Extract the [x, y] coordinate from the center of the cell holding the provided text.  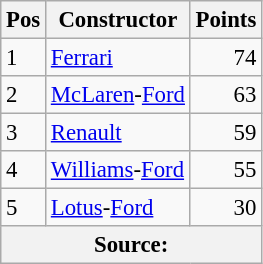
5 [24, 208]
2 [24, 95]
Williams-Ford [118, 170]
55 [226, 170]
Constructor [118, 20]
Renault [118, 133]
3 [24, 133]
63 [226, 95]
Points [226, 20]
30 [226, 208]
Ferrari [118, 58]
Lotus-Ford [118, 208]
1 [24, 58]
Pos [24, 20]
McLaren-Ford [118, 95]
Source: [132, 245]
4 [24, 170]
74 [226, 58]
59 [226, 133]
